Capture the cell that displays the provided text and extract its (X, Y) central coordinate. 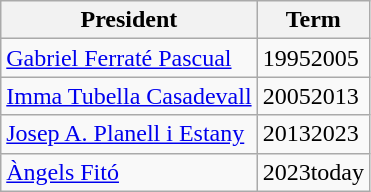
Term (313, 20)
Àngels Fitó (129, 172)
20132023 (313, 134)
Imma Tubella Casadevall (129, 96)
2023today (313, 172)
President (129, 20)
Gabriel Ferraté Pascual (129, 58)
Josep A. Planell i Estany (129, 134)
19952005 (313, 58)
20052013 (313, 96)
